Output the (x, y) coordinate of the center of the cell containing the given text.  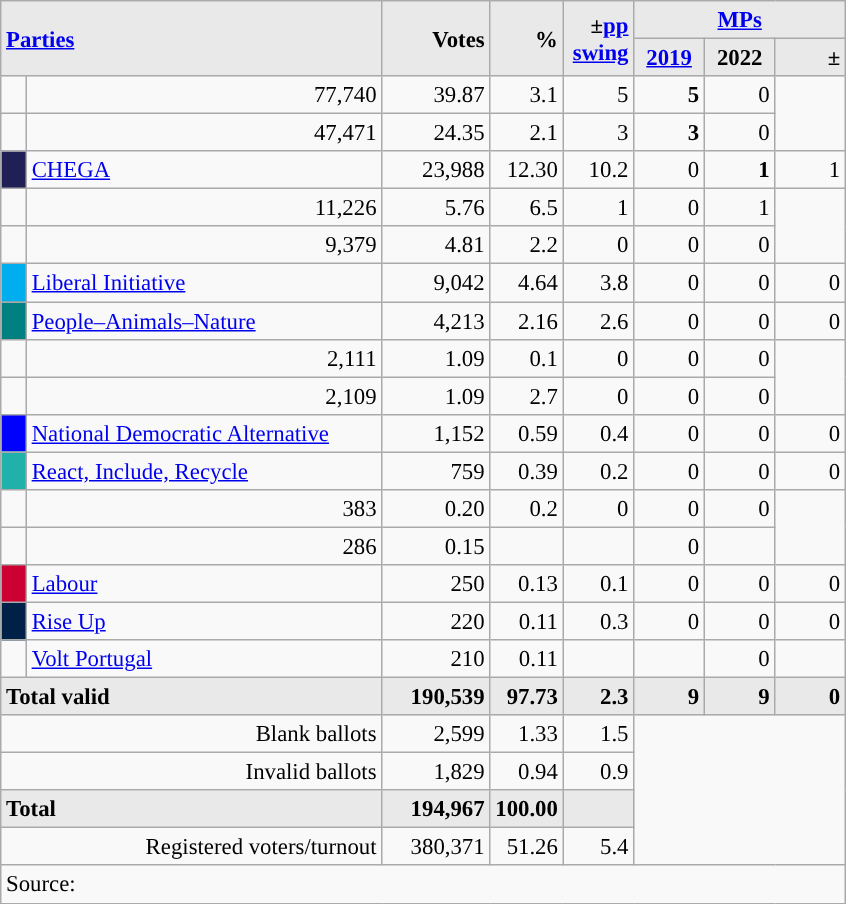
Rise Up (204, 621)
9,379 (204, 245)
Total (192, 809)
0.9 (598, 772)
3.8 (598, 283)
1,829 (436, 772)
77,740 (204, 95)
12.30 (526, 170)
100.00 (526, 809)
6.5 (526, 208)
0.13 (526, 584)
MPs (740, 20)
Volt Portugal (204, 659)
97.73 (526, 697)
Labour (204, 584)
2022 (740, 58)
23,988 (436, 170)
220 (436, 621)
National Democratic Alternative (204, 433)
0.59 (526, 433)
Total valid (192, 697)
1,152 (436, 433)
% (526, 38)
286 (204, 546)
51.26 (526, 847)
Invalid ballots (192, 772)
0.39 (526, 471)
4.64 (526, 283)
250 (436, 584)
1.5 (598, 734)
10.2 (598, 170)
194,967 (436, 809)
9,042 (436, 283)
190,539 (436, 697)
Liberal Initiative (204, 283)
39.87 (436, 95)
2.2 (526, 245)
2,599 (436, 734)
Registered voters/turnout (192, 847)
0.94 (526, 772)
Blank ballots (192, 734)
2,109 (204, 396)
2,111 (204, 358)
Parties (192, 38)
383 (204, 509)
2.7 (526, 396)
2.1 (526, 133)
4,213 (436, 321)
0.4 (598, 433)
210 (436, 659)
0.15 (436, 546)
1.33 (526, 734)
24.35 (436, 133)
2.3 (598, 697)
0.3 (598, 621)
2.6 (598, 321)
4.81 (436, 245)
2.16 (526, 321)
380,371 (436, 847)
3.1 (526, 95)
CHEGA (204, 170)
2019 (670, 58)
People–Animals–Nature (204, 321)
React, Include, Recycle (204, 471)
5.4 (598, 847)
0.20 (436, 509)
5.76 (436, 208)
Source: (424, 885)
47,471 (204, 133)
Votes (436, 38)
759 (436, 471)
± (810, 58)
±pp swing (598, 38)
11,226 (204, 208)
